Locate the cell with the specified text and output its (X, Y) center coordinate. 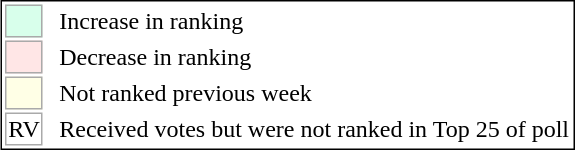
Increase in ranking (314, 20)
RV (24, 128)
Received votes but were not ranked in Top 25 of poll (314, 128)
Decrease in ranking (314, 56)
Not ranked previous week (314, 92)
